Extract the [X, Y] coordinate from the center of the cell holding the provided text.  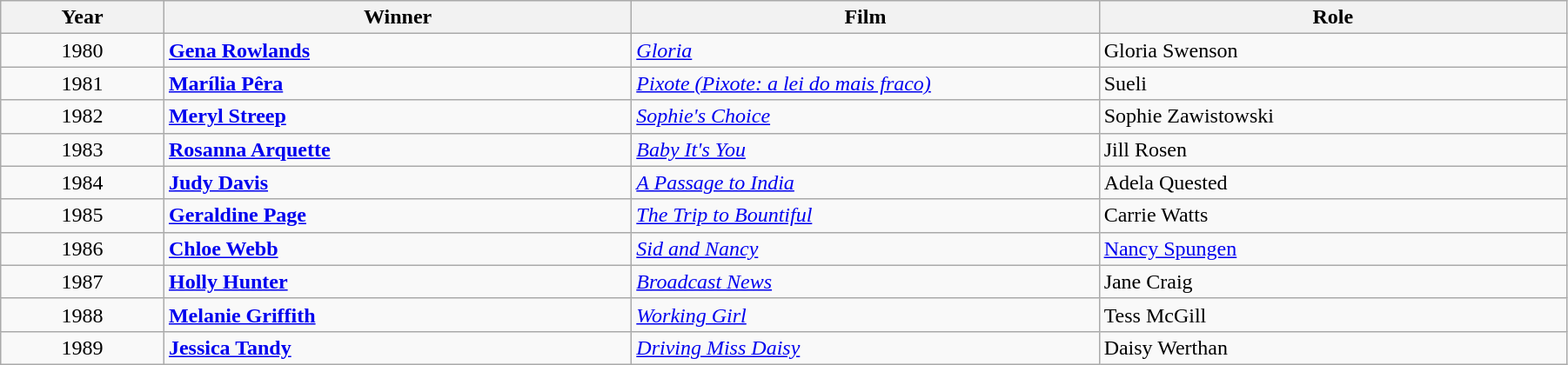
1985 [83, 216]
Meryl Streep [397, 116]
A Passage to India [865, 182]
Baby It's You [865, 149]
Chloe Webb [397, 249]
Broadcast News [865, 282]
1980 [83, 50]
Carrie Watts [1333, 216]
Sophie Zawistowski [1333, 116]
Gena Rowlands [397, 50]
Daisy Werthan [1333, 348]
Gloria [865, 50]
Film [865, 17]
Jessica Tandy [397, 348]
Gloria Swenson [1333, 50]
Adela Quested [1333, 182]
1982 [83, 116]
Judy Davis [397, 182]
Tess McGill [1333, 315]
Winner [397, 17]
Rosanna Arquette [397, 149]
Melanie Griffith [397, 315]
Jill Rosen [1333, 149]
Jane Craig [1333, 282]
1981 [83, 83]
The Trip to Bountiful [865, 216]
1988 [83, 315]
Geraldine Page [397, 216]
Sueli [1333, 83]
Working Girl [865, 315]
Role [1333, 17]
Holly Hunter [397, 282]
Sophie's Choice [865, 116]
Marília Pêra [397, 83]
Nancy Spungen [1333, 249]
1987 [83, 282]
Driving Miss Daisy [865, 348]
Sid and Nancy [865, 249]
1986 [83, 249]
Year [83, 17]
1983 [83, 149]
1989 [83, 348]
Pixote (Pixote: a lei do mais fraco) [865, 83]
1984 [83, 182]
